Extract the (X, Y) coordinate from the center of the cell holding the provided text.  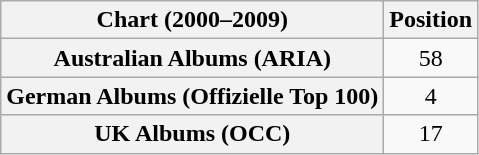
UK Albums (OCC) (192, 134)
German Albums (Offizielle Top 100) (192, 96)
Position (431, 20)
Australian Albums (ARIA) (192, 58)
58 (431, 58)
4 (431, 96)
17 (431, 134)
Chart (2000–2009) (192, 20)
